From the cell containing the given text, extract its center point as [x, y] coordinate. 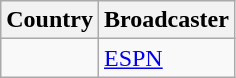
ESPN [166, 58]
Country [50, 20]
Broadcaster [166, 20]
